From the cell containing the given text, extract its center point as [x, y] coordinate. 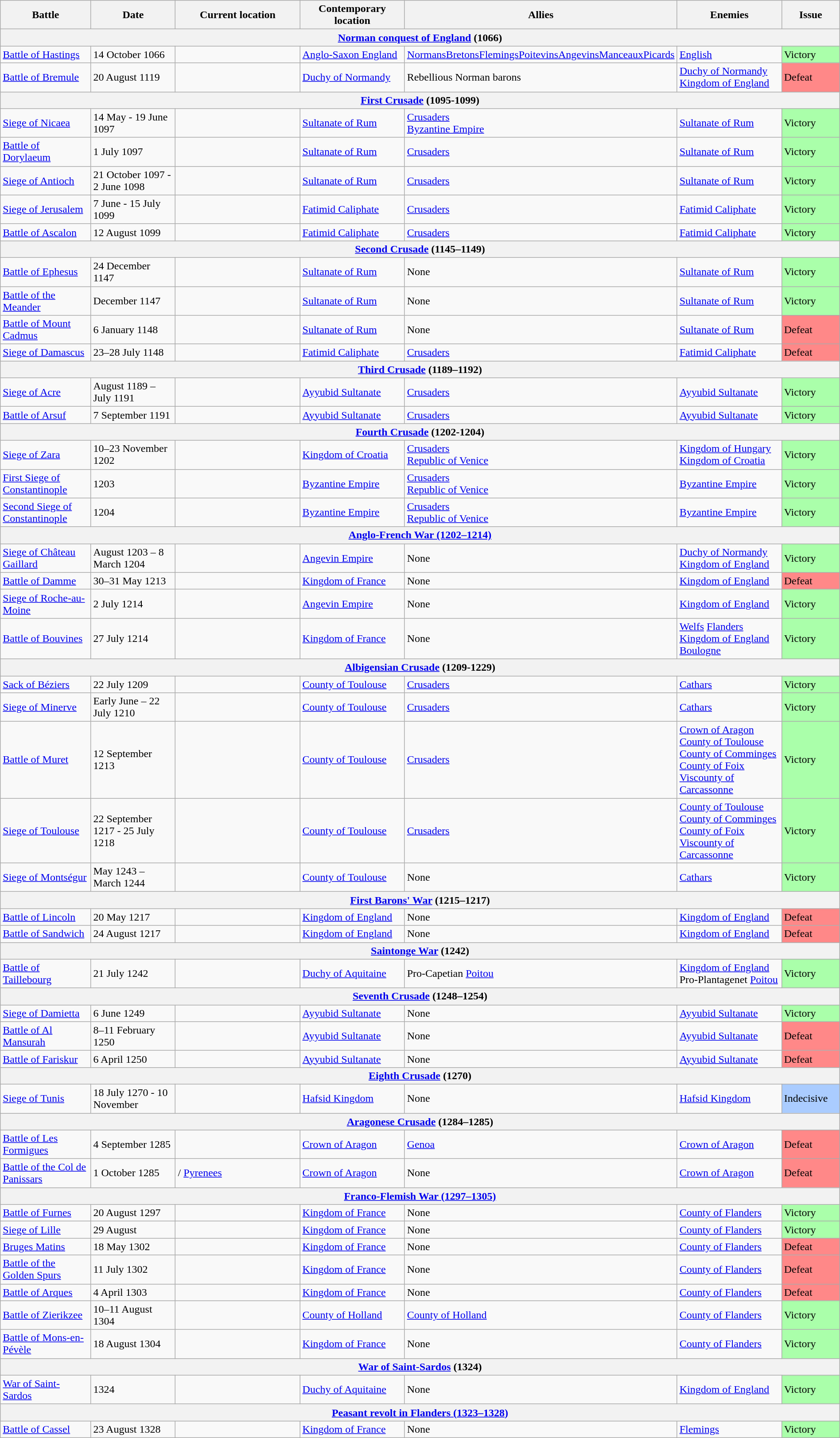
Welfs Flanders Kingdom of England Boulogne [729, 638]
Battle of the Golden Spurs [46, 1270]
Bruges Matins [46, 1247]
12 September 1213 [133, 760]
7 June - 15 July 1099 [133, 209]
August 1189 – July 1191 [133, 393]
29 August [133, 1230]
Battle of Ephesus [46, 272]
Pro-Capetian Poitou [541, 974]
6 January 1148 [133, 330]
Genoa [541, 1145]
Anglo-Saxon England [352, 54]
Enemies [729, 15]
Eighth Crusade (1270) [420, 1076]
Battle of Hastings [46, 54]
Saintonge War (1242) [420, 951]
1 July 1097 [133, 152]
10–11 August 1304 [133, 1315]
Battle of Les Formigues [46, 1145]
Battle of Mons-en-Pévèle [46, 1344]
24 December 1147 [133, 272]
Siege of Antioch [46, 181]
Franco-Flemish War (1297–1305) [420, 1196]
8–11 February 1250 [133, 1036]
Siege of Nicaea [46, 123]
1 October 1285 [133, 1173]
Battle of Furnes [46, 1213]
Kingdom of Croatia [352, 455]
6 April 1250 [133, 1059]
22 July 1209 [133, 684]
Battle of Zierikzee [46, 1315]
War of Saint-Sardos [46, 1389]
Rebellious Norman barons [541, 77]
Second Crusade (1145–1149) [420, 249]
Date [133, 15]
14 May - 19 June 1097 [133, 123]
4 September 1285 [133, 1145]
20 August 1297 [133, 1213]
Battle of Arques [46, 1292]
Siege of Toulouse [46, 831]
Early June – 22 July 1210 [133, 707]
Aragonese Crusade (1284–1285) [420, 1121]
10–23 November 1202 [133, 455]
CrusadersByzantine Empire [541, 123]
Siege of Damietta [46, 1013]
Battle of Bremule [46, 77]
Battle of Mount Cadmus [46, 330]
NormansBretonsFlemingsPoitevinsAngevinsManceauxPicards [541, 54]
Peasant revolt in Flanders (1323–1328) [420, 1412]
1203 [133, 484]
23–28 July 1148 [133, 353]
Albigensian Crusade (1209-1229) [420, 667]
May 1243 – March 1244 [133, 877]
Second Siege of Constantinople [46, 512]
4 April 1303 [133, 1292]
Contemporary location [352, 15]
Siege of Jerusalem [46, 209]
Flemings [729, 1429]
Sack of Béziers [46, 684]
6 June 1249 [133, 1013]
Third Crusade (1189–1192) [420, 369]
18 August 1304 [133, 1344]
Battle of Arsuf [46, 415]
Seventh Crusade (1248–1254) [420, 996]
21 July 1242 [133, 974]
12 August 1099 [133, 232]
August 1203 – 8 March 1204 [133, 558]
18 May 1302 [133, 1247]
Siege of Minerve [46, 707]
Siege of Tunis [46, 1099]
Siege of Acre [46, 393]
Battle of Muret [46, 760]
20 May 1217 [133, 917]
30–31 May 1213 [133, 581]
Kingdom of England Pro-Plantagenet Poitou [729, 974]
Siege of Damascus [46, 353]
Battle of Al Mansurah [46, 1036]
1324 [133, 1389]
Battle of Ascalon [46, 232]
Fourth Crusade (1202-1204) [420, 432]
Siege of Montségur [46, 877]
County of Toulouse County of Comminges County of Foix Viscounty of Carcassonne [729, 831]
Battle of Lincoln [46, 917]
War of Saint-Sardos (1324) [420, 1367]
23 August 1328 [133, 1429]
Siege of Lille [46, 1230]
Duchy of Normandy [352, 77]
14 October 1066 [133, 54]
2 July 1214 [133, 603]
Kingdom of Hungary Kingdom of Croatia [729, 455]
English [729, 54]
Siege of Zara [46, 455]
Battle of Fariskur [46, 1059]
Battle [46, 15]
Siege of Château Gaillard [46, 558]
First Siege of Constantinople [46, 484]
18 July 1270 - 10 November [133, 1099]
Crown of Aragon County of Toulouse County of Comminges County of Foix Viscounty of Carcassonne [729, 760]
Issue [811, 15]
24 August 1217 [133, 934]
20 August 1119 [133, 77]
Siege of Roche-au-Moine [46, 603]
27 July 1214 [133, 638]
7 September 1191 [133, 415]
Battle of Cassel [46, 1429]
Battle of Sandwich [46, 934]
1204 [133, 512]
Anglo-French War (1202–1214) [420, 535]
Battle of the Col de Panissars [46, 1173]
Battle of the Meander [46, 300]
Allies [541, 15]
Battle of Damme [46, 581]
December 1147 [133, 300]
22 September 1217 - 25 July 1218 [133, 831]
Indecisive [811, 1099]
21 October 1097 - 2 June 1098 [133, 181]
/ Pyrenees [237, 1173]
Battle of Dorylaeum [46, 152]
Battle of Bouvines [46, 638]
First Crusade (1095-1099) [420, 100]
First Barons' War (1215–1217) [420, 900]
Battle of Taillebourg [46, 974]
Norman conquest of England (1066) [420, 38]
11 July 1302 [133, 1270]
Current location [237, 15]
